Return (x, y) of the center of cell containing provided text 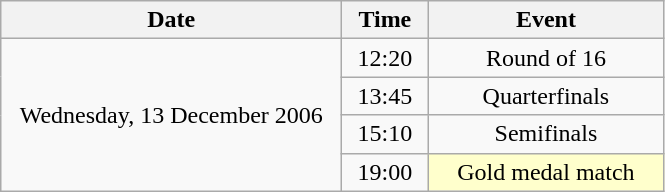
13:45 (385, 96)
Date (172, 20)
Quarterfinals (546, 96)
12:20 (385, 58)
Wednesday, 13 December 2006 (172, 115)
15:10 (385, 134)
Gold medal match (546, 172)
Time (385, 20)
Event (546, 20)
Round of 16 (546, 58)
Semifinals (546, 134)
19:00 (385, 172)
